From the cell containing the given text, extract its center point as (X, Y) coordinate. 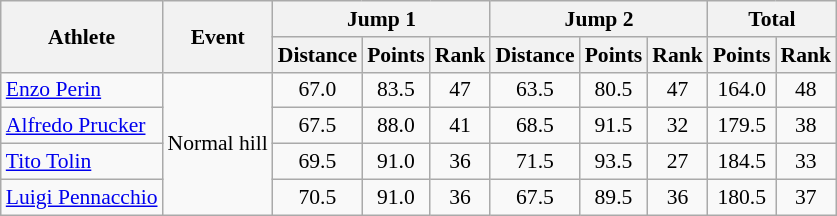
69.5 (318, 162)
Event (218, 36)
89.5 (614, 197)
33 (806, 162)
164.0 (742, 90)
Jump 1 (382, 19)
38 (806, 126)
184.5 (742, 162)
Tito Tolin (82, 162)
67.0 (318, 90)
Alfredo Prucker (82, 126)
71.5 (534, 162)
Luigi Pennacchio (82, 197)
179.5 (742, 126)
83.5 (396, 90)
48 (806, 90)
80.5 (614, 90)
Normal hill (218, 143)
41 (460, 126)
27 (678, 162)
68.5 (534, 126)
91.5 (614, 126)
70.5 (318, 197)
Athlete (82, 36)
93.5 (614, 162)
Jump 2 (599, 19)
180.5 (742, 197)
63.5 (534, 90)
Enzo Perin (82, 90)
Total (772, 19)
32 (678, 126)
88.0 (396, 126)
37 (806, 197)
